For the text-containing cell, return its midpoint in (x, y) coordinate format. 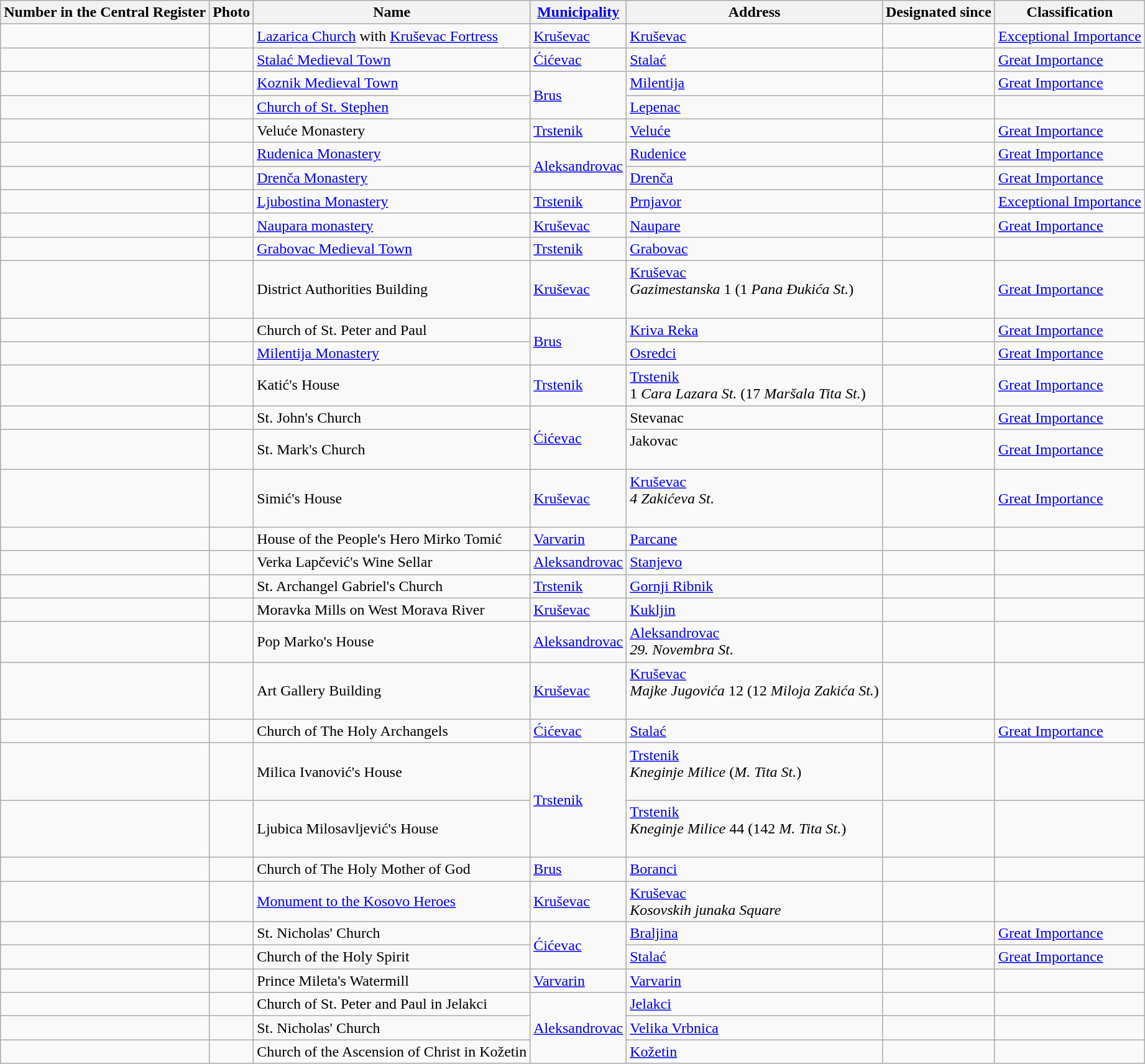
St. Mark's Church (392, 450)
Stanjevo (755, 562)
Photo (231, 12)
Name (392, 12)
House of the People's Hero Mirko Tomić (392, 539)
Trstenik1 Cara Lazara St. (17 Maršala Tita St.) (755, 385)
Gornji Ribnik (755, 586)
St. Archangel Gabriel's Church (392, 586)
KruševacMajke Jugovića 12 (12 Miloja Zakića St.) (755, 690)
St. John's Church (392, 418)
Boranci (755, 869)
Rudenica Monastery (392, 154)
Braljina (755, 933)
Art Gallery Building (392, 690)
Municipality (578, 12)
Church of The Holy Mother of God (392, 869)
Kukljin (755, 610)
Church of St. Peter and Paul (392, 330)
District Authorities Building (392, 289)
Drenča Monastery (392, 178)
Kruševac4 Zakićeva St. (755, 498)
Verka Lapčević's Wine Sellar (392, 562)
TrstenikKneginje Milice 44 (142 M. Tita St.) (755, 828)
Aleksandrovac29. Novembra St. (755, 641)
Grabovac (755, 249)
Moravka Mills on West Morava River (392, 610)
Katić's House (392, 385)
TrstenikKneginje Milice (M. Tita St.) (755, 771)
Milica Ivanović's House (392, 771)
Parcane (755, 539)
Stevanac (755, 418)
Drenča (755, 178)
Milentija Monastery (392, 354)
Lepenac (755, 107)
Ljubica Milosavljević's House (392, 828)
Church of the Ascension of Christ in Kožetin (392, 1052)
Prnjavor (755, 201)
Pop Marko's House (392, 641)
Church of the Holy Spirit (392, 957)
Grabovac Medieval Town (392, 249)
Stalać Medieval Town (392, 60)
Ljubostina Monastery (392, 201)
Jelakci (755, 1004)
Rudenice (755, 154)
Designated since (939, 12)
KruševacGazimestanska 1 (1 Pana Đukića St.) (755, 289)
Simić's House (392, 498)
Prince Mileta's Watermill (392, 981)
Veluće (755, 131)
Number in the Central Register (105, 12)
Monument to the Kosovo Heroes (392, 901)
Milentija (755, 83)
Church of The Holy Archangels (392, 731)
Koznik Medieval Town (392, 83)
Address (755, 12)
Velika Vrbnica (755, 1028)
Classification (1069, 12)
Naupare (755, 225)
Jakovac (755, 450)
Kožetin (755, 1052)
Lazarica Church with Kruševac Fortress (392, 36)
Naupara monastery (392, 225)
Osredci (755, 354)
Church of St. Peter and Paul in Jelakci (392, 1004)
Kriva Reka (755, 330)
Church of St. Stephen (392, 107)
Veluće Monastery (392, 131)
KruševacKosovskih junaka Square (755, 901)
